Return the (X, Y) coordinate for the center point of the cell that contains the specified text.  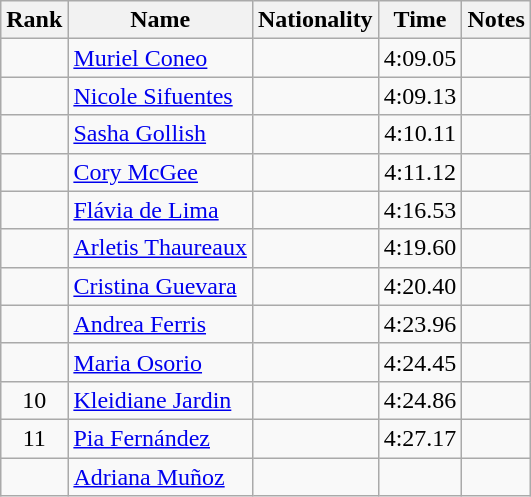
11 (34, 438)
Kleidiane Jardin (160, 400)
Notes (496, 20)
Rank (34, 20)
Nationality (315, 20)
Muriel Coneo (160, 58)
4:27.17 (420, 438)
4:09.13 (420, 96)
Maria Osorio (160, 362)
4:24.45 (420, 362)
Flávia de Lima (160, 210)
4:09.05 (420, 58)
4:10.11 (420, 134)
10 (34, 400)
Adriana Muñoz (160, 477)
4:11.12 (420, 172)
Pia Fernández (160, 438)
Andrea Ferris (160, 324)
4:23.96 (420, 324)
Nicole Sifuentes (160, 96)
4:19.60 (420, 248)
4:24.86 (420, 400)
4:16.53 (420, 210)
Sasha Gollish (160, 134)
Arletis Thaureaux (160, 248)
Cory McGee (160, 172)
Cristina Guevara (160, 286)
4:20.40 (420, 286)
Time (420, 20)
Name (160, 20)
